Detect which cell encompasses the target text, then output its [X, Y] center coordinate. 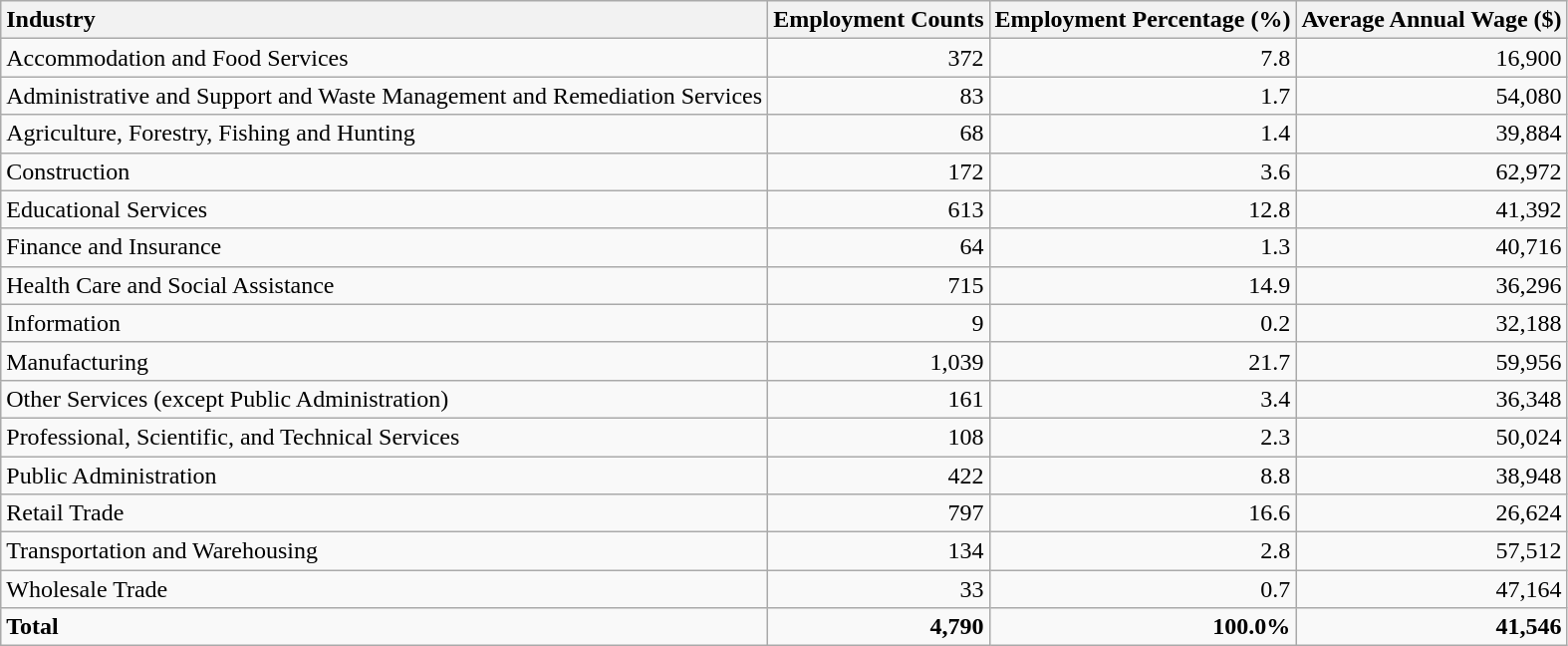
0.2 [1143, 323]
Transportation and Warehousing [385, 551]
422 [879, 476]
8.8 [1143, 476]
Agriculture, Forestry, Fishing and Hunting [385, 134]
100.0% [1143, 627]
14.9 [1143, 285]
1.4 [1143, 134]
47,164 [1432, 589]
Employment Counts [879, 20]
12.8 [1143, 209]
16.6 [1143, 513]
2.3 [1143, 437]
7.8 [1143, 58]
797 [879, 513]
57,512 [1432, 551]
62,972 [1432, 171]
Health Care and Social Assistance [385, 285]
172 [879, 171]
54,080 [1432, 96]
83 [879, 96]
36,348 [1432, 399]
161 [879, 399]
Industry [385, 20]
Administrative and Support and Waste Management and Remediation Services [385, 96]
64 [879, 247]
Employment Percentage (%) [1143, 20]
Average Annual Wage ($) [1432, 20]
41,546 [1432, 627]
50,024 [1432, 437]
21.7 [1143, 361]
40,716 [1432, 247]
Educational Services [385, 209]
32,188 [1432, 323]
Other Services (except Public Administration) [385, 399]
1.3 [1143, 247]
Professional, Scientific, and Technical Services [385, 437]
Public Administration [385, 476]
108 [879, 437]
1.7 [1143, 96]
Total [385, 627]
39,884 [1432, 134]
3.6 [1143, 171]
59,956 [1432, 361]
1,039 [879, 361]
Information [385, 323]
38,948 [1432, 476]
715 [879, 285]
33 [879, 589]
3.4 [1143, 399]
41,392 [1432, 209]
4,790 [879, 627]
2.8 [1143, 551]
134 [879, 551]
Accommodation and Food Services [385, 58]
Finance and Insurance [385, 247]
372 [879, 58]
0.7 [1143, 589]
Wholesale Trade [385, 589]
Manufacturing [385, 361]
Retail Trade [385, 513]
9 [879, 323]
Construction [385, 171]
26,624 [1432, 513]
68 [879, 134]
36,296 [1432, 285]
613 [879, 209]
16,900 [1432, 58]
